Locate the cell with the specified text and output its (x, y) center coordinate. 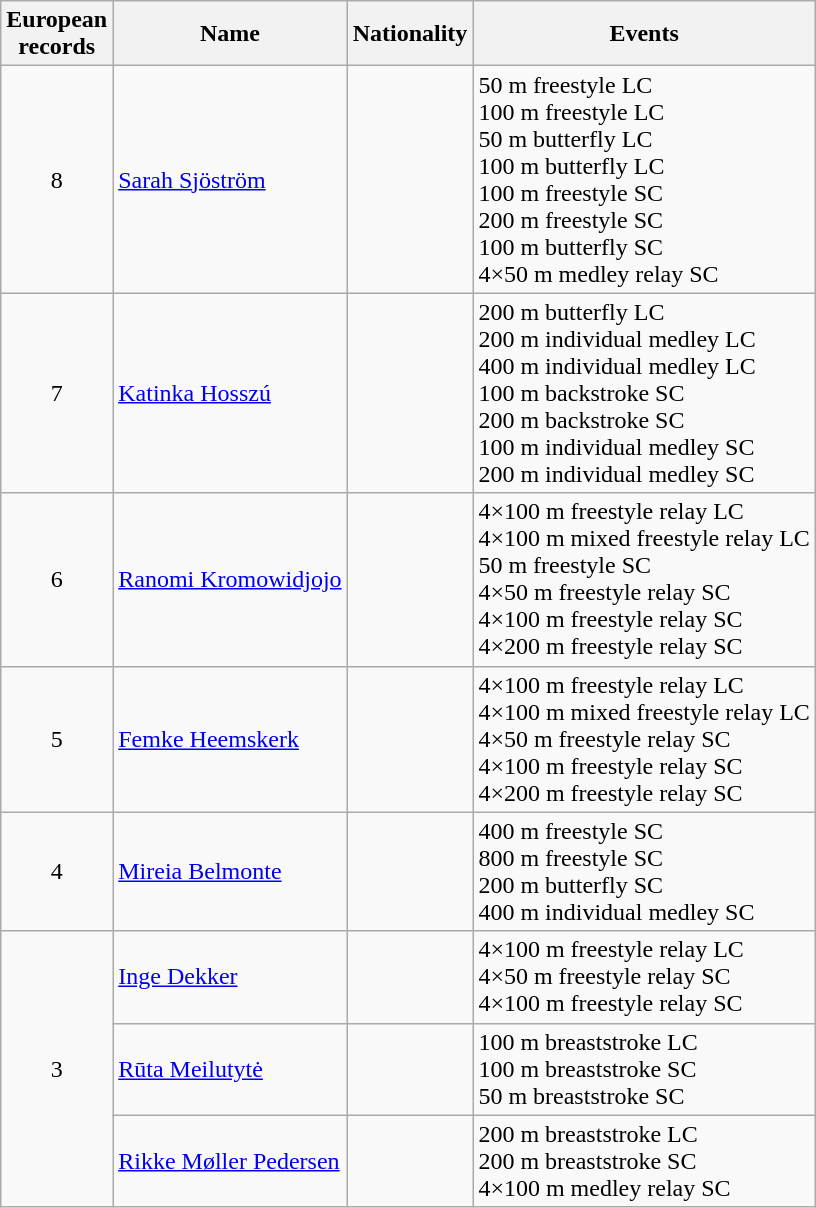
4×100 m freestyle relay LC4×50 m freestyle relay SC4×100 m freestyle relay SC (644, 977)
200 m breaststroke LC200 m breaststroke SC4×100 m medley relay SC (644, 1161)
European records (57, 34)
5 (57, 739)
4 (57, 872)
Events (644, 34)
Rikke Møller Pedersen (230, 1161)
Femke Heemskerk (230, 739)
Sarah Sjöström (230, 180)
Katinka Hosszú (230, 393)
3 (57, 1069)
Inge Dekker (230, 977)
8 (57, 180)
Name (230, 34)
7 (57, 393)
50 m freestyle LC100 m freestyle LC50 m butterfly LC100 m butterfly LC100 m freestyle SC 200 m freestyle SC100 m butterfly SC4×50 m medley relay SC (644, 180)
100 m breaststroke LC100 m breaststroke SC50 m breaststroke SC (644, 1069)
Ranomi Kromowidjojo (230, 580)
400 m freestyle SC800 m freestyle SC200 m butterfly SC400 m individual medley SC (644, 872)
4×100 m freestyle relay LC4×100 m mixed freestyle relay LC4×50 m freestyle relay SC4×100 m freestyle relay SC4×200 m freestyle relay SC (644, 739)
6 (57, 580)
Rūta Meilutytė (230, 1069)
Nationality (410, 34)
Mireia Belmonte (230, 872)
